Locate the cell with the specified text and output its [x, y] center coordinate. 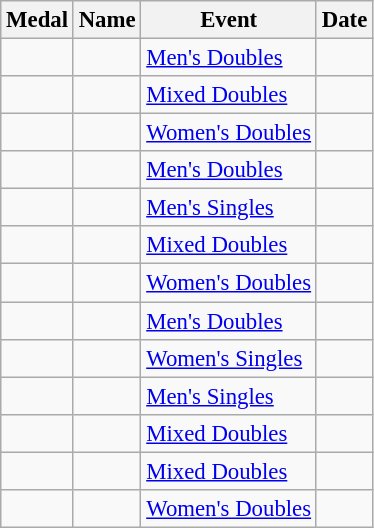
Date [344, 20]
Name [107, 20]
Women's Singles [229, 358]
Medal [38, 20]
Event [229, 20]
